Detect which cell encompasses the target text, then output its (X, Y) center coordinate. 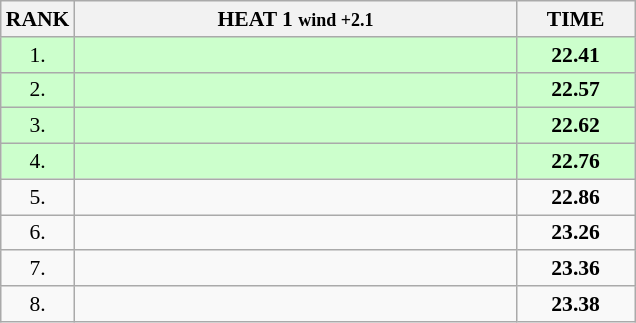
22.76 (576, 162)
22.86 (576, 197)
TIME (576, 19)
HEAT 1 wind +2.1 (295, 19)
7. (38, 269)
23.38 (576, 304)
6. (38, 233)
22.62 (576, 126)
2. (38, 90)
23.26 (576, 233)
3. (38, 126)
22.57 (576, 90)
4. (38, 162)
1. (38, 55)
8. (38, 304)
23.36 (576, 269)
22.41 (576, 55)
RANK (38, 19)
5. (38, 197)
